Determine the (x, y) coordinate at the center of the cell enclosing the given text.  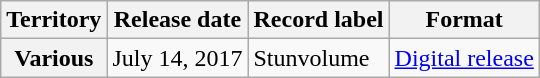
Territory (54, 20)
Various (54, 58)
Format (464, 20)
July 14, 2017 (178, 58)
Stunvolume (318, 58)
Record label (318, 20)
Digital release (464, 58)
Release date (178, 20)
